Output the (X, Y) coordinate of the center of the cell containing the given text.  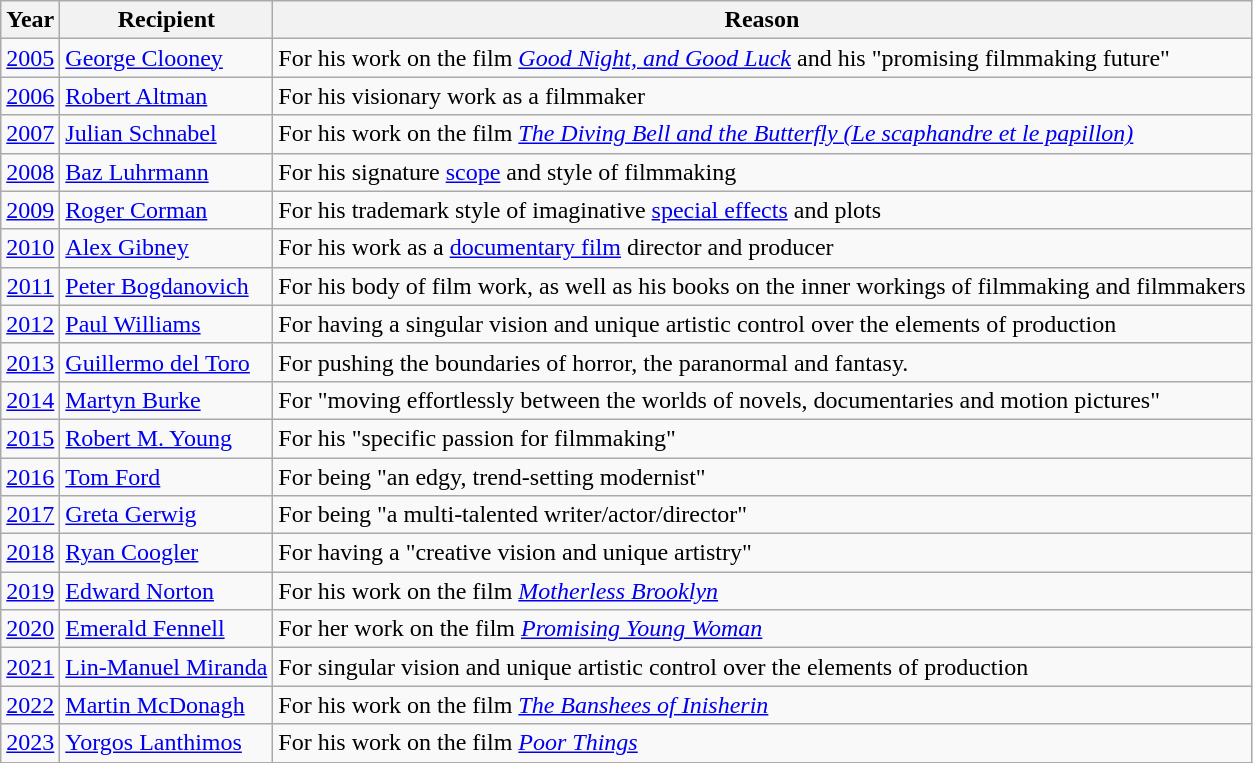
Roger Corman (166, 210)
2019 (30, 591)
Year (30, 20)
For her work on the film Promising Young Woman (762, 629)
Guillermo del Toro (166, 362)
2015 (30, 438)
Robert M. Young (166, 438)
Peter Bogdanovich (166, 286)
For his work on the film Poor Things (762, 743)
For his body of film work, as well as his books on the inner workings of filmmaking and filmmakers (762, 286)
Julian Schnabel (166, 134)
Robert Altman (166, 96)
2007 (30, 134)
For being "a multi-talented writer/actor/director" (762, 515)
Paul Williams (166, 324)
Ryan Coogler (166, 553)
For his work as a documentary film director and producer (762, 248)
Baz Luhrmann (166, 172)
Yorgos Lanthimos (166, 743)
For his trademark style of imaginative special effects and plots (762, 210)
2008 (30, 172)
2023 (30, 743)
For his "specific passion for filmmaking" (762, 438)
Lin-Manuel Miranda (166, 667)
2022 (30, 705)
2016 (30, 477)
Greta Gerwig (166, 515)
For having a singular vision and unique artistic control over the elements of production (762, 324)
For his work on the film The Diving Bell and the Butterfly (Le scaphandre et le papillon) (762, 134)
2010 (30, 248)
George Clooney (166, 58)
For pushing the boundaries of horror, the paranormal and fantasy. (762, 362)
Alex Gibney (166, 248)
2013 (30, 362)
For having a "creative vision and unique artistry" (762, 553)
For being "an edgy, trend-setting modernist" (762, 477)
2012 (30, 324)
2005 (30, 58)
2021 (30, 667)
2014 (30, 400)
For his work on the film The Banshees of Inisherin (762, 705)
For his work on the film Good Night, and Good Luck and his "promising filmmaking future" (762, 58)
2006 (30, 96)
For his visionary work as a filmmaker (762, 96)
2018 (30, 553)
For "moving effortlessly between the worlds of novels, documentaries and motion pictures" (762, 400)
For his signature scope and style of filmmaking (762, 172)
Emerald Fennell (166, 629)
Edward Norton (166, 591)
2020 (30, 629)
2017 (30, 515)
Recipient (166, 20)
Reason (762, 20)
2011 (30, 286)
2009 (30, 210)
Tom Ford (166, 477)
Martyn Burke (166, 400)
For his work on the film Motherless Brooklyn (762, 591)
Martin McDonagh (166, 705)
For singular vision and unique artistic control over the elements of production (762, 667)
